Determine the [X, Y] coordinate at the center of the cell enclosing the given text.  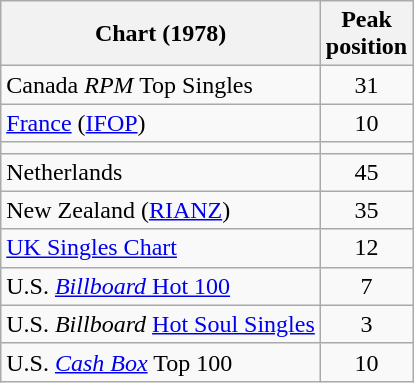
45 [366, 172]
12 [366, 248]
France (IFOP) [161, 123]
U.S. Billboard Hot 100 [161, 286]
Canada RPM Top Singles [161, 85]
31 [366, 85]
Peakposition [366, 34]
Chart (1978) [161, 34]
3 [366, 324]
Netherlands [161, 172]
7 [366, 286]
New Zealand (RIANZ) [161, 210]
U.S. Billboard Hot Soul Singles [161, 324]
UK Singles Chart [161, 248]
U.S. Cash Box Top 100 [161, 362]
35 [366, 210]
